Scan for the cell matching the given text and deliver its (X, Y) coordinate at center. 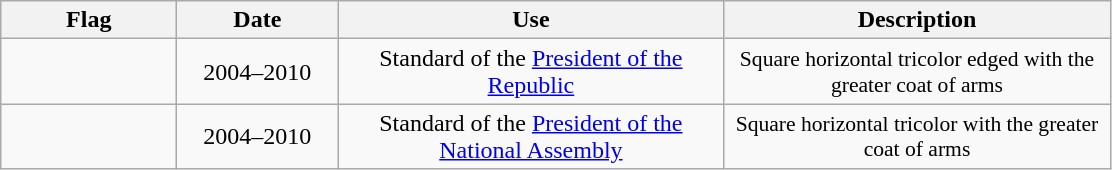
Square horizontal tricolor edged with the greater coat of arms (917, 72)
Date (258, 20)
Standard of the President of the Republic (531, 72)
Square horizontal tricolor with the greater coat of arms (917, 136)
Flag (89, 20)
Description (917, 20)
Standard of the President of the National Assembly (531, 136)
Use (531, 20)
